Scan for the cell matching the given text and deliver its [X, Y] coordinate at center. 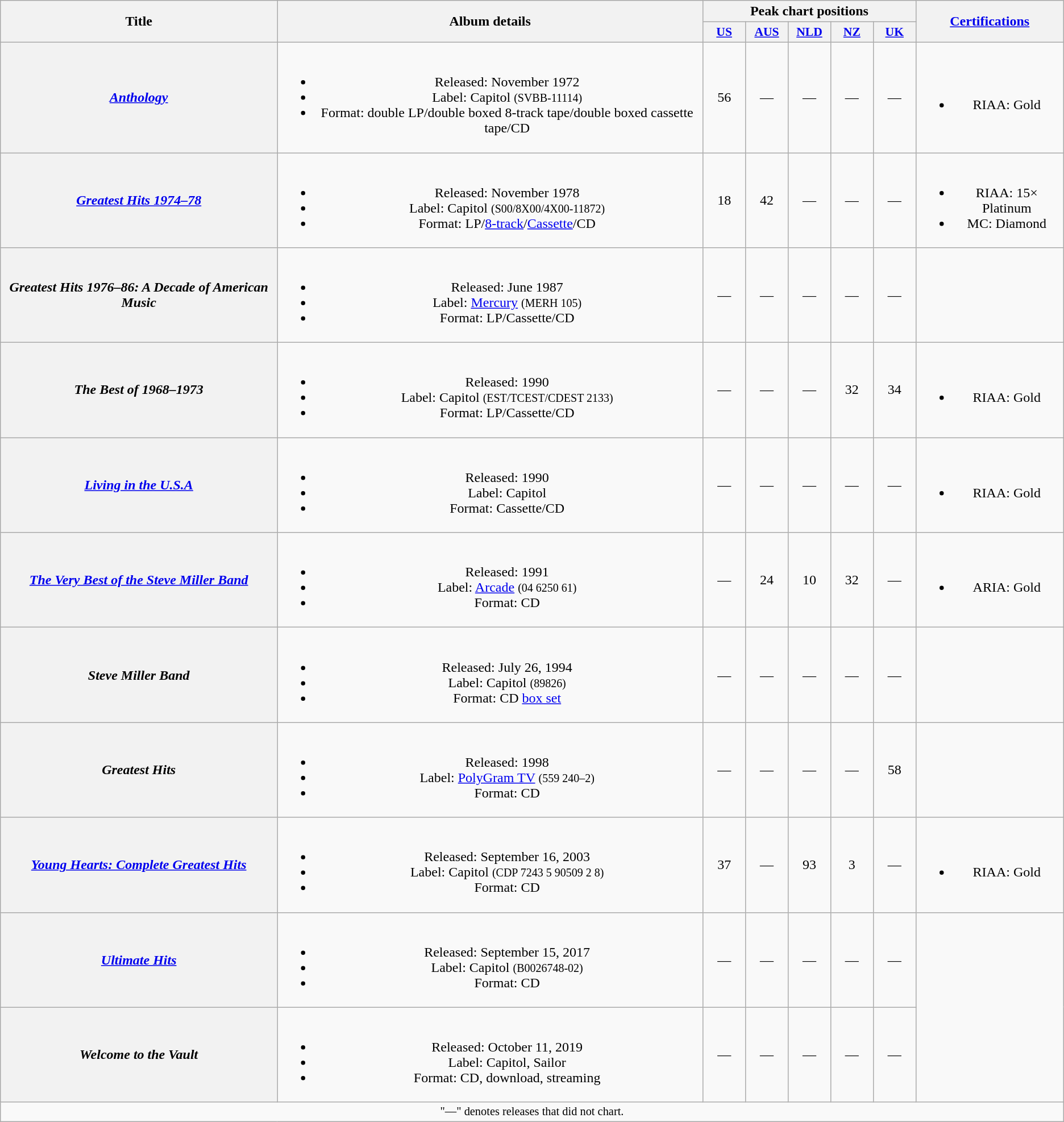
Released: September 16, 2003Label: Capitol (CDP 7243 5 90509 2 8)Format: CD [490, 865]
Released: November 1978Label: Capitol (S00/8X00/4X00-11872)Format: LP/8-track/Cassette/CD [490, 200]
18 [724, 200]
37 [724, 865]
"—" denotes releases that did not chart. [532, 1112]
Released: July 26, 1994Label: Capitol (89826)Format: CD box set [490, 675]
RIAA: 15× PlatinumMC: Diamond [990, 200]
The Very Best of the Steve Miller Band [139, 580]
Certifications [990, 22]
US [724, 32]
Released: November 1972Label: Capitol (SVBB-11114)Format: double LP/double boxed 8-track tape/double boxed cassette tape/CD [490, 97]
Released: 1991Label: Arcade (04 6250 61)Format: CD [490, 580]
Greatest Hits [139, 770]
93 [809, 865]
AUS [767, 32]
58 [895, 770]
56 [724, 97]
Peak chart positions [809, 11]
Young Hearts: Complete Greatest Hits [139, 865]
Steve Miller Band [139, 675]
3 [851, 865]
UK [895, 32]
Greatest Hits 1974–78 [139, 200]
Released: 1990Label: Capitol (EST/TCEST/CDEST 2133)Format: LP/Cassette/CD [490, 390]
34 [895, 390]
Album details [490, 22]
Welcome to the Vault [139, 1055]
NZ [851, 32]
Released: 1998Label: PolyGram TV (559 240–2)Format: CD [490, 770]
Greatest Hits 1976–86: A Decade of American Music [139, 296]
Released: 1990Label: CapitolFormat: Cassette/CD [490, 485]
Released: June 1987Label: Mercury (MERH 105)Format: LP/Cassette/CD [490, 296]
The Best of 1968–1973 [139, 390]
Ultimate Hits [139, 959]
Released: October 11, 2019Label: Capitol, SailorFormat: CD, download, streaming [490, 1055]
Living in the U.S.A [139, 485]
ARIA: Gold [990, 580]
Released: September 15, 2017Label: Capitol (B0026748-02)Format: CD [490, 959]
42 [767, 200]
Title [139, 22]
24 [767, 580]
NLD [809, 32]
10 [809, 580]
Anthology [139, 97]
